Return the (X, Y) coordinate for the center point of the cell that contains the specified text.  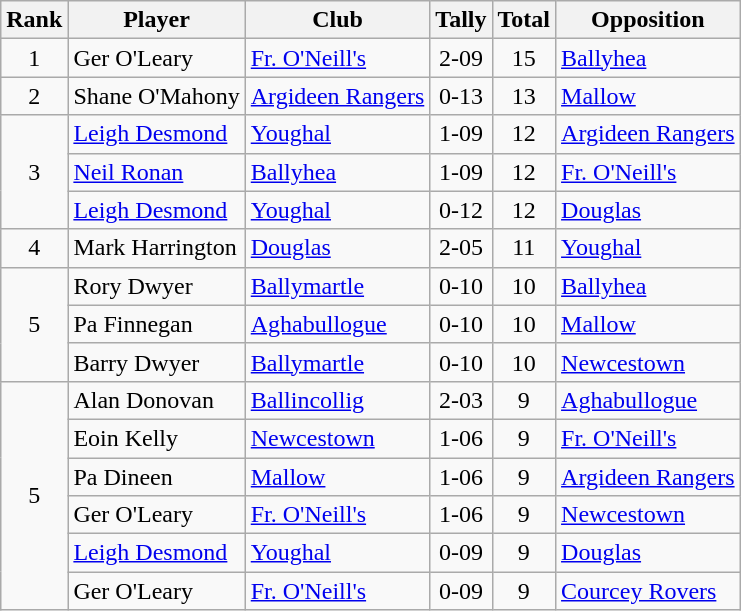
Neil Ronan (156, 172)
Total (524, 20)
Courcey Rovers (648, 591)
Player (156, 20)
2-05 (461, 248)
3 (34, 172)
Club (338, 20)
2-09 (461, 58)
Shane O'Mahony (156, 96)
Rory Dwyer (156, 286)
Eoin Kelly (156, 438)
Opposition (648, 20)
Pa Dineen (156, 477)
15 (524, 58)
Mark Harrington (156, 248)
2-03 (461, 400)
1 (34, 58)
Pa Finnegan (156, 324)
Rank (34, 20)
4 (34, 248)
Tally (461, 20)
Alan Donovan (156, 400)
Barry Dwyer (156, 362)
0-12 (461, 210)
0-13 (461, 96)
Ballincollig (338, 400)
13 (524, 96)
11 (524, 248)
2 (34, 96)
